Pinpoint the cell where the given text exists, returning its [x, y] midpoint coordinate. 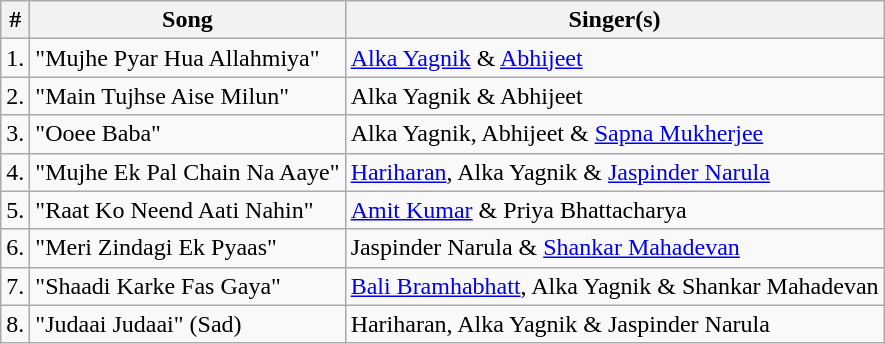
"Raat Ko Neend Aati Nahin" [188, 210]
Song [188, 20]
"Mujhe Pyar Hua Allahmiya" [188, 58]
7. [16, 286]
# [16, 20]
5. [16, 210]
Alka Yagnik, Abhijeet & Sapna Mukherjee [614, 134]
Amit Kumar & Priya Bhattacharya [614, 210]
"Mujhe Ek Pal Chain Na Aaye" [188, 172]
Singer(s) [614, 20]
1. [16, 58]
"Judaai Judaai" (Sad) [188, 324]
"Meri Zindagi Ek Pyaas" [188, 248]
"Ooee Baba" [188, 134]
3. [16, 134]
6. [16, 248]
"Main Tujhse Aise Milun" [188, 96]
8. [16, 324]
2. [16, 96]
Bali Bramhabhatt, Alka Yagnik & Shankar Mahadevan [614, 286]
"Shaadi Karke Fas Gaya" [188, 286]
Jaspinder Narula & Shankar Mahadevan [614, 248]
4. [16, 172]
